Extract the (X, Y) coordinate from the center of the cell holding the provided text.  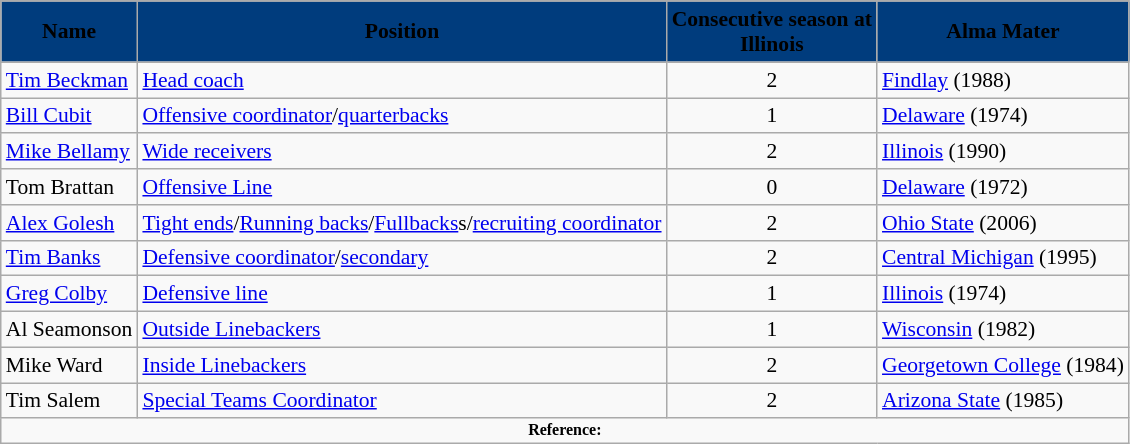
Tim Beckman (70, 80)
Special Teams Coordinator (402, 401)
Illinois (1990) (1003, 152)
Tight ends/Running backs/Fullbackss/recruiting coordinator (402, 223)
Findlay (1988) (1003, 80)
Mike Bellamy (70, 152)
Greg Colby (70, 294)
Delaware (1974) (1003, 116)
Head coach (402, 80)
Offensive Line (402, 187)
Wisconsin (1982) (1003, 330)
Delaware (1972) (1003, 187)
Defensive coordinator/secondary (402, 258)
Name (70, 32)
Arizona State (1985) (1003, 401)
Al Seamonson (70, 330)
Wide receivers (402, 152)
Alex Golesh (70, 223)
Tim Salem (70, 401)
Alma Mater (1003, 32)
Defensive line (402, 294)
Ohio State (2006) (1003, 223)
Tom Brattan (70, 187)
Bill Cubit (70, 116)
Illinois (1974) (1003, 294)
Offensive coordinator/quarterbacks (402, 116)
Tim Banks (70, 258)
Consecutive season atIllinois (772, 32)
Inside Linebackers (402, 365)
Georgetown College (1984) (1003, 365)
Position (402, 32)
Mike Ward (70, 365)
Reference: (565, 431)
Outside Linebackers (402, 330)
Central Michigan (1995) (1003, 258)
0 (772, 187)
